Find where the given text appears and provide that cell's center as (X, Y) coordinate. 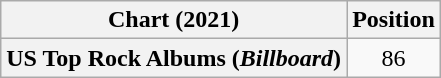
Chart (2021) (174, 20)
86 (394, 58)
US Top Rock Albums (Billboard) (174, 58)
Position (394, 20)
